Output the (x, y) coordinate of the center of the cell containing the given text.  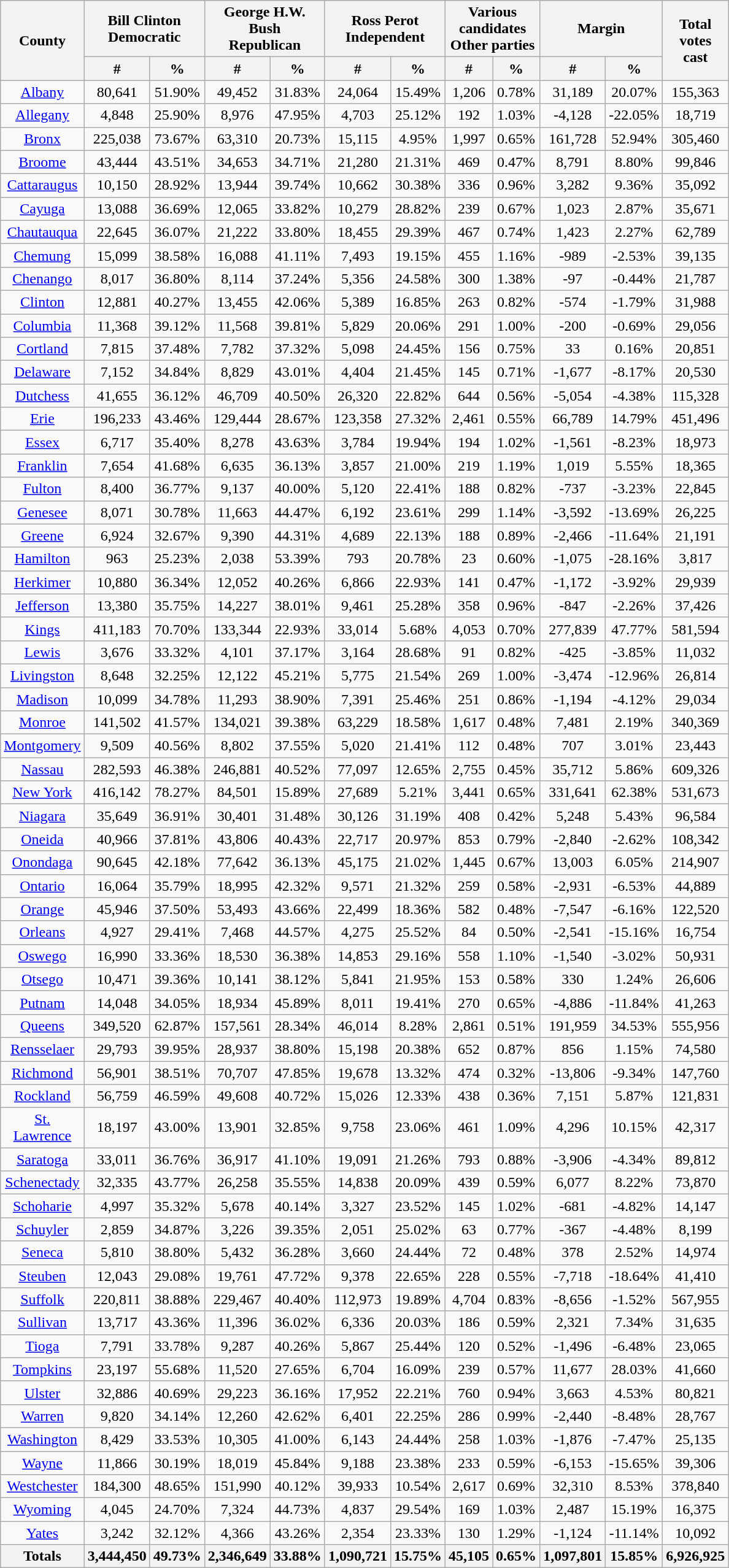
29,034 (696, 699)
45,105 (469, 1556)
40.43% (297, 839)
29.41% (177, 932)
0.71% (517, 372)
7,493 (357, 255)
29,939 (696, 582)
-1,496 (573, 1346)
Cortland (42, 349)
21.54% (417, 675)
43.77% (177, 1183)
282,593 (117, 769)
36.28% (297, 1253)
963 (117, 559)
20.78% (417, 559)
34.14% (177, 1416)
40.69% (177, 1393)
-0.44% (634, 279)
77,097 (357, 769)
8,976 (237, 115)
15,026 (357, 1096)
9,461 (357, 605)
0.94% (517, 1393)
19.15% (417, 255)
Schenectady (42, 1183)
36.77% (177, 489)
29,223 (237, 1393)
48.65% (177, 1486)
Total votes cast (696, 40)
36.91% (177, 816)
24,064 (357, 92)
Clinton (42, 302)
41.68% (177, 466)
4,404 (357, 372)
39.36% (177, 979)
157,561 (237, 1026)
6,192 (357, 512)
3,327 (357, 1206)
15,115 (357, 139)
27.65% (297, 1369)
Allegany (42, 115)
220,811 (117, 1299)
Greene (42, 536)
Essex (42, 442)
Orleans (42, 932)
8,017 (117, 279)
43.63% (297, 442)
5,248 (573, 816)
644 (469, 396)
2,461 (469, 419)
-367 (573, 1229)
37.55% (297, 746)
0.74% (517, 232)
8,429 (117, 1439)
11,032 (696, 652)
23.33% (417, 1533)
-4.38% (634, 396)
96,584 (696, 816)
80,821 (696, 1393)
46.59% (177, 1096)
3.01% (634, 746)
4,101 (237, 652)
14,853 (357, 956)
46.38% (177, 769)
11,520 (237, 1369)
0.77% (517, 1229)
461 (469, 1128)
2,859 (117, 1229)
Dutchess (42, 396)
378,840 (696, 1486)
5,120 (357, 489)
5.21% (417, 793)
38.58% (177, 255)
1.38% (517, 279)
47.85% (297, 1073)
4,997 (117, 1206)
42,317 (696, 1128)
Genesee (42, 512)
35.75% (177, 605)
19.41% (417, 1002)
77,642 (237, 863)
8,278 (237, 442)
23 (469, 559)
4,275 (357, 932)
-2.26% (634, 605)
Rockland (42, 1096)
305,460 (696, 139)
112,973 (357, 1299)
4,045 (117, 1510)
Yates (42, 1533)
36.76% (177, 1159)
1.14% (517, 512)
-2,541 (573, 932)
15.49% (417, 92)
3,784 (357, 442)
Wyoming (42, 1510)
29.08% (177, 1276)
-6.53% (634, 886)
8.22% (634, 1183)
62.38% (634, 793)
3,444,450 (117, 1556)
-1.52% (634, 1299)
270 (469, 1002)
49.73% (177, 1556)
35.55% (297, 1183)
161,728 (573, 139)
155,363 (696, 92)
Albany (42, 92)
40.00% (297, 489)
12,052 (237, 582)
5,020 (357, 746)
Chautauqua (42, 232)
30,401 (237, 816)
41.57% (177, 723)
17,952 (357, 1393)
St. Lawrence (42, 1128)
33,014 (357, 629)
-2,931 (573, 886)
45.89% (297, 1002)
28.68% (417, 652)
133,344 (237, 629)
Lewis (42, 652)
19,091 (357, 1159)
38.51% (177, 1073)
49,608 (237, 1096)
25.28% (417, 605)
18,973 (696, 442)
225,038 (117, 139)
62,789 (696, 232)
1.29% (517, 1533)
32.85% (297, 1128)
16,088 (237, 255)
31.19% (417, 816)
16,064 (117, 886)
6,635 (237, 466)
263 (469, 302)
3,226 (237, 1229)
45.84% (297, 1463)
760 (469, 1393)
7.34% (634, 1323)
4,296 (573, 1128)
10,141 (237, 979)
15.19% (634, 1510)
62.87% (177, 1026)
0.60% (517, 559)
36.07% (177, 232)
Totals (42, 1556)
32.25% (177, 675)
-2,440 (573, 1416)
19,761 (237, 1276)
4,837 (357, 1510)
Rensselaer (42, 1049)
0.52% (517, 1346)
Various candidatesOther parties (493, 29)
Seneca (42, 1253)
9,390 (237, 536)
258 (469, 1439)
40.12% (297, 1486)
531,673 (696, 793)
41.10% (297, 1159)
32,335 (117, 1183)
-6,153 (573, 1463)
14,838 (357, 1183)
37.81% (177, 839)
29.16% (417, 956)
-5,054 (573, 396)
9,287 (237, 1346)
37,426 (696, 605)
19.89% (417, 1299)
Washington (42, 1439)
1.10% (517, 956)
Schoharie (42, 1206)
34.87% (177, 1229)
43.01% (297, 372)
28.03% (634, 1369)
32.12% (177, 1533)
-681 (573, 1206)
Jefferson (42, 605)
3,663 (573, 1393)
Suffolk (42, 1299)
30.19% (177, 1463)
14,048 (117, 1002)
112 (469, 746)
1.09% (517, 1128)
251 (469, 699)
32,310 (573, 1486)
11,663 (237, 512)
Orange (42, 909)
5.87% (634, 1096)
5.43% (634, 816)
9,378 (357, 1276)
16,990 (117, 956)
20.06% (417, 326)
39.12% (177, 326)
331,641 (573, 793)
36.34% (177, 582)
-1,124 (573, 1533)
0.86% (517, 699)
30.78% (177, 512)
33.78% (177, 1346)
18,365 (696, 466)
Monroe (42, 723)
23.38% (417, 1463)
-1,561 (573, 442)
89,812 (696, 1159)
73.67% (177, 139)
6,401 (357, 1416)
28.92% (177, 185)
20.07% (634, 92)
-3.92% (634, 582)
18.58% (417, 723)
8,791 (573, 162)
1,019 (573, 466)
0.57% (517, 1369)
153 (469, 979)
-12.96% (634, 675)
300 (469, 279)
Herkimer (42, 582)
22,645 (117, 232)
0.42% (517, 816)
37.32% (297, 349)
-8,656 (573, 1299)
0.51% (517, 1026)
Bill ClintonDemocratic (144, 29)
73,870 (696, 1183)
10,092 (696, 1533)
28.82% (417, 209)
8,829 (237, 372)
56,901 (117, 1073)
1,206 (469, 92)
6,336 (357, 1323)
43.46% (177, 419)
21.31% (417, 162)
-28.16% (634, 559)
-0.69% (634, 326)
15,099 (117, 255)
0.83% (517, 1299)
21.41% (417, 746)
3,282 (573, 185)
41.00% (297, 1439)
20,851 (696, 349)
20.09% (417, 1183)
39.74% (297, 185)
33.80% (297, 232)
33.36% (177, 956)
4,366 (237, 1533)
34.05% (177, 1002)
55.68% (177, 1369)
35,649 (117, 816)
8,400 (117, 489)
Ross PerotIndependent (385, 29)
43,806 (237, 839)
40.40% (297, 1299)
-4.82% (634, 1206)
4.95% (417, 139)
Bronx (42, 139)
35.40% (177, 442)
Ontario (42, 886)
Erie (42, 419)
39.35% (297, 1229)
10,880 (117, 582)
36.69% (177, 209)
31.48% (297, 816)
18,934 (237, 1002)
-2,840 (573, 839)
39,306 (696, 1463)
567,955 (696, 1299)
122,520 (696, 909)
129,444 (237, 419)
New York (42, 793)
21.32% (417, 886)
8.28% (417, 1026)
0.89% (517, 536)
34.78% (177, 699)
44.31% (297, 536)
192 (469, 115)
5,775 (357, 675)
13,380 (117, 605)
44.47% (297, 512)
1,023 (573, 209)
27,689 (357, 793)
26,225 (696, 512)
33,011 (117, 1159)
13,717 (117, 1323)
6.05% (634, 863)
7,782 (237, 349)
186 (469, 1323)
336 (469, 185)
-1,172 (573, 582)
29.54% (417, 1510)
43.66% (297, 909)
-15.65% (634, 1463)
856 (573, 1049)
11,866 (117, 1463)
Sullivan (42, 1323)
10,150 (117, 185)
1,997 (469, 139)
-1.79% (634, 302)
7,654 (117, 466)
-737 (573, 489)
47.77% (634, 629)
35,671 (696, 209)
10.15% (634, 1128)
-11.84% (634, 1002)
-8.48% (634, 1416)
35.32% (177, 1206)
15.85% (634, 1556)
-847 (573, 605)
43.26% (297, 1533)
29.39% (417, 232)
9,509 (117, 746)
0.45% (517, 769)
43.00% (177, 1128)
474 (469, 1073)
609,326 (696, 769)
3,817 (696, 559)
0.50% (517, 932)
-3,906 (573, 1159)
10,471 (117, 979)
7,481 (573, 723)
4,053 (469, 629)
9,820 (117, 1416)
Tompkins (42, 1369)
26,258 (237, 1183)
52.94% (634, 139)
40.52% (297, 769)
438 (469, 1096)
22.13% (417, 536)
-200 (573, 326)
18,995 (237, 886)
Columbia (42, 326)
15,198 (357, 1049)
-1,677 (573, 372)
2,051 (357, 1229)
63 (469, 1229)
228 (469, 1276)
15.75% (417, 1556)
25,135 (696, 1439)
5,841 (357, 979)
5,867 (357, 1346)
2,038 (237, 559)
555,956 (696, 1026)
Tioga (42, 1346)
2.27% (634, 232)
Livingston (42, 675)
25.02% (417, 1229)
3,441 (469, 793)
7,152 (117, 372)
36.80% (177, 279)
2.19% (634, 723)
39.81% (297, 326)
Delaware (42, 372)
-6.16% (634, 909)
6,866 (357, 582)
70.70% (177, 629)
Oneida (42, 839)
33 (573, 349)
39.38% (297, 723)
56,759 (117, 1096)
12,881 (117, 302)
853 (469, 839)
41,263 (696, 1002)
6,926,925 (696, 1556)
Wayne (42, 1463)
-8.23% (634, 442)
-97 (573, 279)
9,758 (357, 1128)
43.36% (177, 1323)
299 (469, 512)
26,814 (696, 675)
45,175 (357, 863)
4,703 (357, 115)
12.65% (417, 769)
31,988 (696, 302)
22.25% (417, 1416)
38.01% (297, 605)
Montgomery (42, 746)
-3.02% (634, 956)
582 (469, 909)
169 (469, 1510)
Nassau (42, 769)
72 (469, 1253)
-7,718 (573, 1276)
40,966 (117, 839)
34.84% (177, 372)
2,617 (469, 1486)
21,222 (237, 232)
41,655 (117, 396)
30,126 (357, 816)
31,635 (696, 1323)
25.52% (417, 932)
6,077 (573, 1183)
40.27% (177, 302)
141 (469, 582)
44.73% (297, 1510)
4,689 (357, 536)
Oswego (42, 956)
-7,547 (573, 909)
Madison (42, 699)
0.88% (517, 1159)
46,014 (357, 1026)
5,389 (357, 302)
34.71% (297, 162)
-7.47% (634, 1439)
147,760 (696, 1073)
66,789 (573, 419)
20.38% (417, 1049)
120 (469, 1346)
32.67% (177, 536)
3,164 (357, 652)
45.21% (297, 675)
20.97% (417, 839)
53,493 (237, 909)
2,346,649 (237, 1556)
25.12% (417, 115)
13,455 (237, 302)
Onondaga (42, 863)
151,990 (237, 1486)
23,197 (117, 1369)
-1,876 (573, 1439)
4,848 (117, 115)
5.68% (417, 629)
24.58% (417, 279)
5.55% (634, 466)
13.32% (417, 1073)
22.65% (417, 1276)
20.73% (297, 139)
12.33% (417, 1096)
411,183 (117, 629)
455 (469, 255)
33.82% (297, 209)
43,444 (117, 162)
-1,540 (573, 956)
4.53% (634, 1393)
36.38% (297, 956)
5,810 (117, 1253)
358 (469, 605)
18,530 (237, 956)
46,709 (237, 396)
233 (469, 1463)
7,791 (117, 1346)
21,280 (357, 162)
25.44% (417, 1346)
194 (469, 442)
7,324 (237, 1510)
1.24% (634, 979)
-11.64% (634, 536)
84,501 (237, 793)
1,617 (469, 723)
30.38% (417, 185)
652 (469, 1049)
7,391 (357, 699)
Margin (601, 29)
44.57% (297, 932)
7,815 (117, 349)
581,594 (696, 629)
25.90% (177, 115)
99,846 (696, 162)
184,300 (117, 1486)
28.67% (297, 419)
42.32% (297, 886)
36.02% (297, 1323)
49,452 (237, 92)
Richmond (42, 1073)
25.46% (417, 699)
29,056 (696, 326)
35.79% (177, 886)
74,580 (696, 1049)
-3,474 (573, 675)
3,242 (117, 1533)
408 (469, 816)
10,279 (357, 209)
12,065 (237, 209)
7,468 (237, 932)
Ulster (42, 1393)
8,011 (357, 1002)
0.70% (517, 629)
Cayuga (42, 209)
558 (469, 956)
2,755 (469, 769)
286 (469, 1416)
29,793 (117, 1049)
14.79% (634, 419)
2.52% (634, 1253)
38.88% (177, 1299)
33.88% (297, 1556)
229,467 (237, 1299)
40.50% (297, 396)
23.61% (417, 512)
191,959 (573, 1026)
37.48% (177, 349)
Chemung (42, 255)
Steuben (42, 1276)
1.15% (634, 1049)
50,931 (696, 956)
13,003 (573, 863)
-18.64% (634, 1276)
35,092 (696, 185)
41.11% (297, 255)
277,839 (573, 629)
707 (573, 746)
7,151 (573, 1096)
63,229 (357, 723)
8,802 (237, 746)
37.17% (297, 652)
19.94% (417, 442)
1,090,721 (357, 1556)
5,678 (237, 1206)
80,641 (117, 92)
41,660 (696, 1369)
23,065 (696, 1346)
-3.23% (634, 489)
-3,592 (573, 512)
16,375 (696, 1510)
63,310 (237, 139)
91 (469, 652)
3,676 (117, 652)
25.23% (177, 559)
13,088 (117, 209)
14,974 (696, 1253)
0.87% (517, 1049)
11,568 (237, 326)
10,662 (357, 185)
Franklin (42, 466)
9.36% (634, 185)
10,099 (117, 699)
22.21% (417, 1393)
-9.34% (634, 1073)
18.36% (417, 909)
37.24% (297, 279)
-6.48% (634, 1346)
0.69% (517, 1486)
34.53% (634, 1026)
8.53% (634, 1486)
11,677 (573, 1369)
28,767 (696, 1416)
-4,886 (573, 1002)
130 (469, 1533)
31.83% (297, 92)
32,886 (117, 1393)
Niagara (42, 816)
39,135 (696, 255)
53.39% (297, 559)
Hamilton (42, 559)
Otsego (42, 979)
5,829 (357, 326)
Kings (42, 629)
37.50% (177, 909)
84 (469, 932)
23.06% (417, 1128)
0.36% (517, 1096)
-4.34% (634, 1159)
-425 (573, 652)
Schuyler (42, 1229)
2.87% (634, 209)
90,645 (117, 863)
23,443 (696, 746)
246,881 (237, 769)
47.72% (297, 1276)
Westchester (42, 1486)
16.85% (417, 302)
19,678 (357, 1073)
1,097,801 (573, 1556)
-574 (573, 302)
-13,806 (573, 1073)
8,199 (696, 1229)
9,188 (357, 1463)
18,455 (357, 232)
12,043 (117, 1276)
-989 (573, 255)
-11.14% (634, 1533)
40.72% (297, 1096)
-2.53% (634, 255)
Chenango (42, 279)
4,927 (117, 932)
20,530 (696, 372)
12,260 (237, 1416)
11,293 (237, 699)
-22.05% (634, 115)
1,445 (469, 863)
5,098 (357, 349)
15.89% (297, 793)
40.56% (177, 746)
Warren (42, 1416)
-4.48% (634, 1229)
County (42, 40)
22.41% (417, 489)
123,358 (357, 419)
2,861 (469, 1026)
141,502 (117, 723)
36.12% (177, 396)
39,933 (357, 1486)
16.09% (417, 1369)
38.12% (297, 979)
-1,075 (573, 559)
-2,466 (573, 536)
33.32% (177, 652)
214,907 (696, 863)
21.00% (417, 466)
Saratoga (42, 1159)
22,499 (357, 909)
0.75% (517, 349)
121,831 (696, 1096)
0.32% (517, 1073)
21.95% (417, 979)
-3.85% (634, 652)
33.53% (177, 1439)
28.34% (297, 1026)
24.45% (417, 349)
259 (469, 886)
47.95% (297, 115)
26,606 (696, 979)
Putnam (42, 1002)
330 (573, 979)
22.82% (417, 396)
-1,194 (573, 699)
6,704 (357, 1369)
9,571 (357, 886)
467 (469, 232)
9,137 (237, 489)
24.70% (177, 1510)
2,487 (573, 1510)
78.27% (177, 793)
1.16% (517, 255)
41,410 (696, 1276)
378 (573, 1253)
23.52% (417, 1206)
134,021 (237, 723)
-2.62% (634, 839)
1,423 (573, 232)
115,328 (696, 396)
36.16% (297, 1393)
340,369 (696, 723)
18,019 (237, 1463)
0.79% (517, 839)
13,901 (237, 1128)
-4.12% (634, 699)
196,233 (117, 419)
42.18% (177, 863)
Cattaraugus (42, 185)
-13.69% (634, 512)
5,432 (237, 1253)
35,712 (573, 769)
5.86% (634, 769)
8,071 (117, 512)
43.51% (177, 162)
14,147 (696, 1206)
451,496 (696, 419)
21.02% (417, 863)
8,648 (117, 675)
6,143 (357, 1439)
26,320 (357, 396)
21.26% (417, 1159)
156 (469, 349)
39.95% (177, 1049)
11,396 (237, 1323)
269 (469, 675)
6,924 (117, 536)
3,660 (357, 1253)
439 (469, 1183)
291 (469, 326)
10.54% (417, 1486)
10,305 (237, 1439)
4,704 (469, 1299)
22,845 (696, 489)
0.78% (517, 92)
Fulton (42, 489)
-8.17% (634, 372)
21.45% (417, 372)
18,197 (117, 1128)
28,937 (237, 1049)
51.90% (177, 92)
349,520 (117, 1026)
16,754 (696, 932)
0.56% (517, 396)
42.62% (297, 1416)
27.32% (417, 419)
11,368 (117, 326)
3,857 (357, 466)
44,889 (696, 886)
6,717 (117, 442)
21,191 (696, 536)
31,189 (573, 92)
-15.16% (634, 932)
42.06% (297, 302)
1.19% (517, 466)
34,653 (237, 162)
108,342 (696, 839)
38.90% (297, 699)
21,787 (696, 279)
36,917 (237, 1159)
45,946 (117, 909)
416,142 (117, 793)
8,114 (237, 279)
0.16% (634, 349)
40.14% (297, 1206)
18,719 (696, 115)
20.03% (417, 1323)
8.80% (634, 162)
0.99% (517, 1416)
George H.W. BushRepublican (264, 29)
5,356 (357, 279)
14,227 (237, 605)
12,122 (237, 675)
70,707 (237, 1073)
2,354 (357, 1533)
219 (469, 466)
22,717 (357, 839)
2,321 (573, 1323)
Queens (42, 1026)
-4,128 (573, 115)
Broome (42, 162)
13,944 (237, 185)
469 (469, 162)
